Identify which cell holds the provided text, then report its [X, Y] central coordinate. 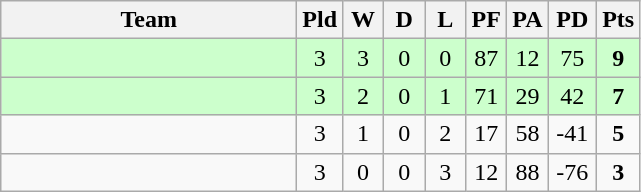
58 [528, 134]
L [446, 20]
87 [486, 58]
7 [618, 96]
Pld [320, 20]
PD [572, 20]
Team [149, 20]
17 [486, 134]
-41 [572, 134]
88 [528, 172]
D [404, 20]
5 [618, 134]
75 [572, 58]
71 [486, 96]
29 [528, 96]
PF [486, 20]
W [364, 20]
42 [572, 96]
9 [618, 58]
PA [528, 20]
-76 [572, 172]
Pts [618, 20]
